Output the (X, Y) coordinate of the center of the cell containing the given text.  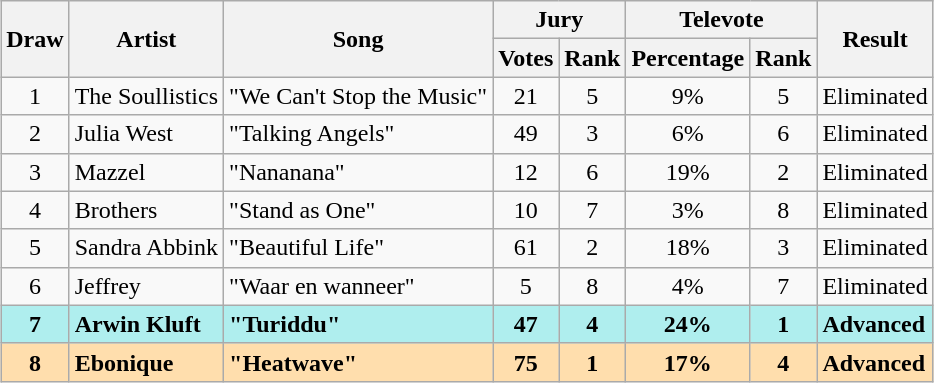
47 (526, 324)
Julia West (146, 134)
"Waar en wanneer" (358, 286)
Draw (35, 39)
24% (688, 324)
Song (358, 39)
3% (688, 210)
19% (688, 172)
Result (875, 39)
"Talking Angels" (358, 134)
10 (526, 210)
9% (688, 96)
Arwin Kluft (146, 324)
Percentage (688, 58)
Brothers (146, 210)
The Soullistics (146, 96)
Ebonique (146, 362)
"Turiddu" (358, 324)
Jeffrey (146, 286)
Jury (560, 20)
4% (688, 286)
Votes (526, 58)
"Beautiful Life" (358, 248)
61 (526, 248)
6% (688, 134)
Artist (146, 39)
"We Can't Stop the Music" (358, 96)
Mazzel (146, 172)
21 (526, 96)
"Heatwave" (358, 362)
Sandra Abbink (146, 248)
49 (526, 134)
"Stand as One" (358, 210)
Televote (722, 20)
17% (688, 362)
"Nananana" (358, 172)
75 (526, 362)
18% (688, 248)
12 (526, 172)
